Identify which cell holds the provided text, then report its (X, Y) central coordinate. 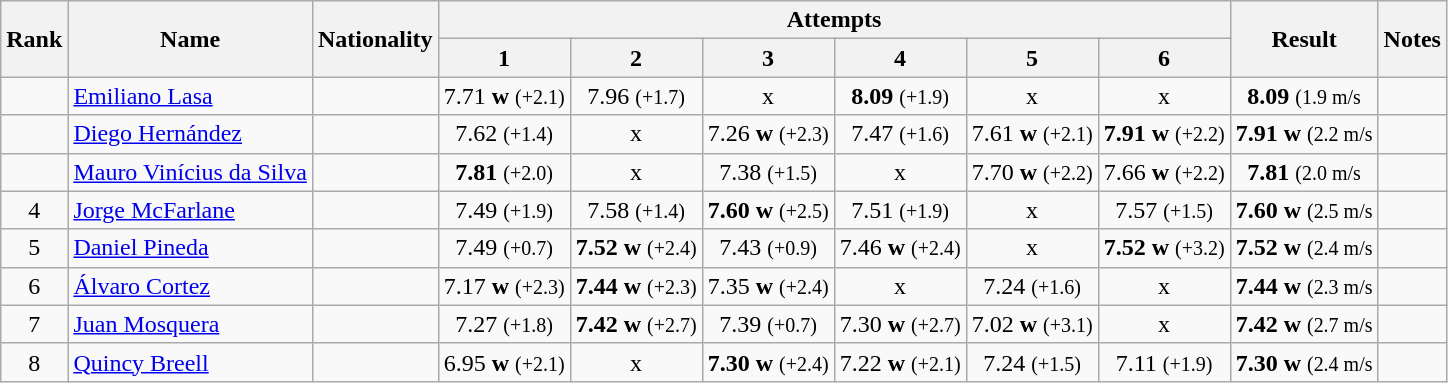
Nationality (375, 39)
7.02 w (+3.1) (1032, 324)
7.39 (+0.7) (768, 324)
Name (190, 39)
7.51 (+1.9) (900, 210)
7.49 (+1.9) (504, 210)
Jorge McFarlane (190, 210)
7.11 (+1.9) (1164, 362)
7.47 (+1.6) (900, 134)
7.81 (2.0 m/s (1304, 172)
7.60 w (+2.5) (768, 210)
7.38 (+1.5) (768, 172)
2 (636, 58)
7.58 (+1.4) (636, 210)
7.24 (+1.5) (1032, 362)
7.71 w (+2.1) (504, 96)
7.57 (+1.5) (1164, 210)
7.42 w (2.7 m/s (1304, 324)
7.30 w (+2.4) (768, 362)
7.46 w (+2.4) (900, 248)
7.22 w (+2.1) (900, 362)
Diego Hernández (190, 134)
Álvaro Cortez (190, 286)
8.09 (+1.9) (900, 96)
7.44 w (+2.3) (636, 286)
Daniel Pineda (190, 248)
6.95 w (+2.1) (504, 362)
Attempts (834, 20)
7.43 (+0.9) (768, 248)
Result (1304, 39)
7.30 w (2.4 m/s (1304, 362)
7.81 (+2.0) (504, 172)
7.91 w (2.2 m/s (1304, 134)
7.17 w (+2.3) (504, 286)
Quincy Breell (190, 362)
Rank (34, 39)
7.30 w (+2.7) (900, 324)
7.52 w (+3.2) (1164, 248)
7.96 (+1.7) (636, 96)
7.35 w (+2.4) (768, 286)
7.27 (+1.8) (504, 324)
7.62 (+1.4) (504, 134)
3 (768, 58)
Emiliano Lasa (190, 96)
7 (34, 324)
7.91 w (+2.2) (1164, 134)
8.09 (1.9 m/s (1304, 96)
1 (504, 58)
7.61 w (+2.1) (1032, 134)
7.66 w (+2.2) (1164, 172)
7.60 w (2.5 m/s (1304, 210)
7.52 w (+2.4) (636, 248)
Notes (1412, 39)
7.24 (+1.6) (1032, 286)
Juan Mosquera (190, 324)
7.26 w (+2.3) (768, 134)
8 (34, 362)
7.70 w (+2.2) (1032, 172)
7.52 w (2.4 m/s (1304, 248)
7.44 w (2.3 m/s (1304, 286)
7.49 (+0.7) (504, 248)
7.42 w (+2.7) (636, 324)
Mauro Vinícius da Silva (190, 172)
